From the cell containing the given text, extract its center point as [X, Y] coordinate. 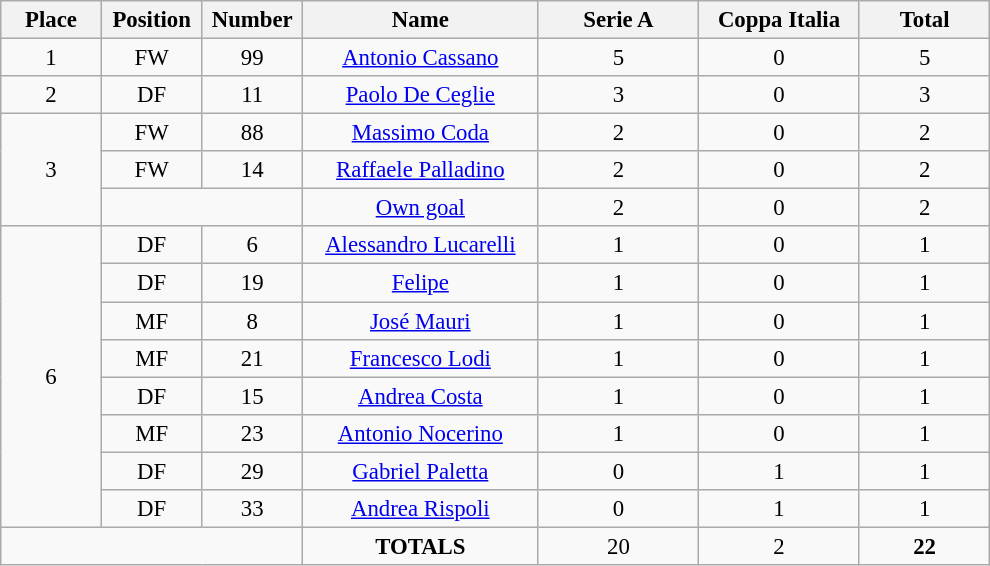
Andrea Rispoli [421, 509]
Coppa Italia [780, 20]
José Mauri [421, 321]
Andrea Costa [421, 396]
19 [252, 283]
15 [252, 396]
Paolo De Ceglie [421, 95]
22 [924, 546]
Antonio Nocerino [421, 433]
Serie A [618, 20]
Antonio Cassano [421, 58]
88 [252, 133]
Position [152, 20]
33 [252, 509]
11 [252, 95]
Number [252, 20]
Place [52, 20]
TOTALS [421, 546]
29 [252, 471]
21 [252, 358]
Name [421, 20]
99 [252, 58]
20 [618, 546]
Own goal [421, 208]
14 [252, 170]
Felipe [421, 283]
Raffaele Palladino [421, 170]
Alessandro Lucarelli [421, 245]
23 [252, 433]
8 [252, 321]
Total [924, 20]
Francesco Lodi [421, 358]
Gabriel Paletta [421, 471]
Massimo Coda [421, 133]
